Return (x, y) of the center of cell containing provided text 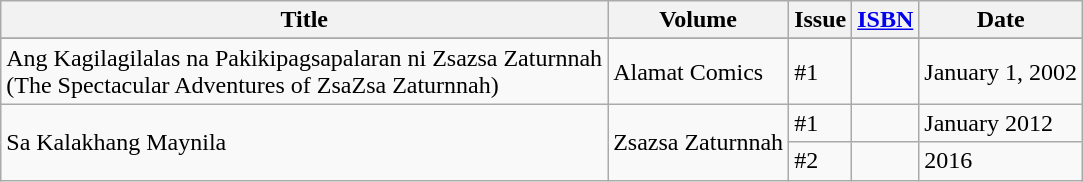
2016 (1001, 161)
Date (1001, 20)
Ang Kagilagilalas na Pakikipagsapalaran ni Zsazsa Zaturnnah(The Spectacular Adventures of ZsaZsa Zaturnnah) (304, 72)
Title (304, 20)
Sa Kalakhang Maynila (304, 142)
Zsazsa Zaturnnah (698, 142)
#2 (820, 161)
January 2012 (1001, 123)
ISBN (886, 20)
Alamat Comics (698, 72)
January 1, 2002 (1001, 72)
Volume (698, 20)
Issue (820, 20)
